Identify which cell holds the provided text, then report its (X, Y) central coordinate. 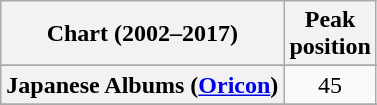
Chart (2002–2017) (142, 34)
45 (330, 85)
Japanese Albums (Oricon) (142, 85)
Peakposition (330, 34)
